For the text-containing cell, return its midpoint in [x, y] coordinate format. 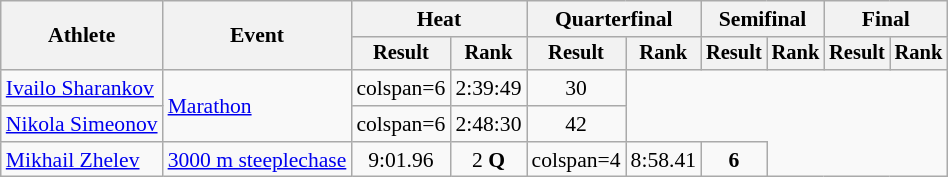
Heat [438, 19]
30 [576, 88]
Event [258, 36]
Semifinal [762, 19]
Nikola Simeonov [82, 124]
Quarterfinal [614, 19]
2:48:30 [488, 124]
Ivailo Sharankov [82, 88]
Athlete [82, 36]
42 [576, 124]
Marathon [258, 106]
2:39:49 [488, 88]
Final [886, 19]
